From the cell containing the given text, extract its center point as (X, Y) coordinate. 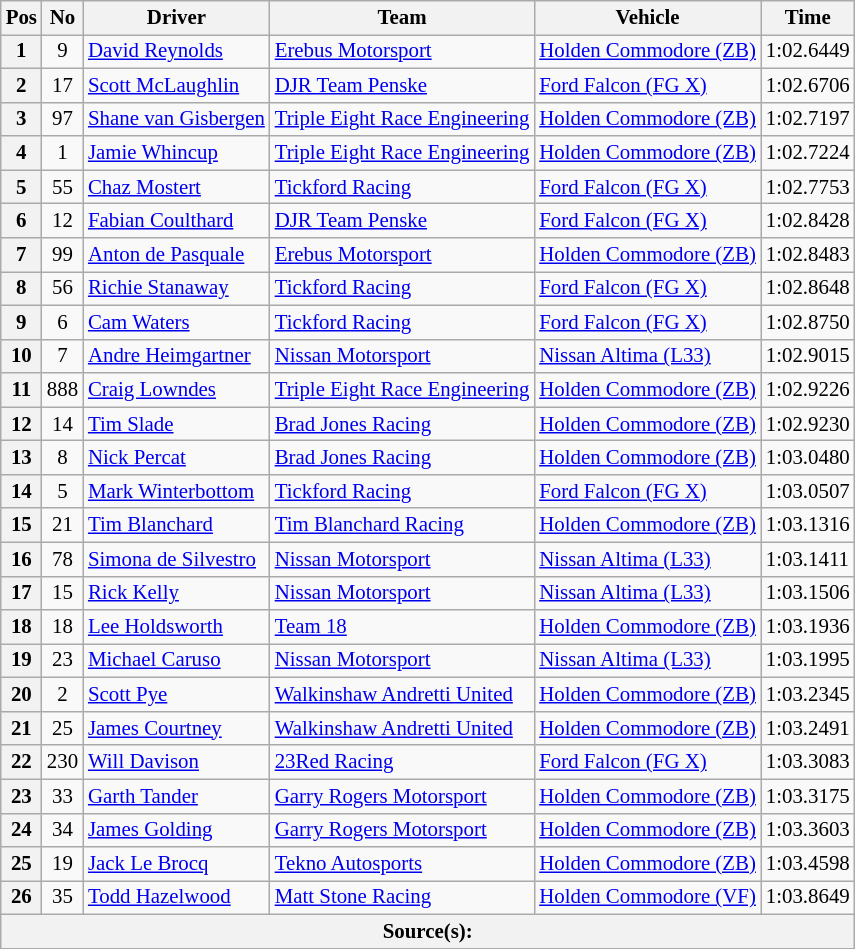
1:02.7197 (808, 119)
Garth Tander (176, 796)
24 (22, 830)
Craig Lowndes (176, 390)
33 (62, 796)
1:02.9015 (808, 356)
26 (22, 898)
Holden Commodore (VF) (648, 898)
James Golding (176, 830)
Pos (22, 18)
1:02.8483 (808, 255)
Scott McLaughlin (176, 85)
1:02.8750 (808, 322)
Richie Stanaway (176, 288)
1:03.1316 (808, 525)
35 (62, 898)
1:03.3175 (808, 796)
Scott Pye (176, 695)
Todd Hazelwood (176, 898)
1:03.8649 (808, 898)
78 (62, 559)
1:02.7224 (808, 153)
10 (22, 356)
Shane van Gisbergen (176, 119)
1:02.6706 (808, 85)
Cam Waters (176, 322)
97 (62, 119)
1:03.1506 (808, 593)
34 (62, 830)
1:02.9230 (808, 424)
Tim Blanchard Racing (402, 525)
4 (22, 153)
Will Davison (176, 762)
1:03.2345 (808, 695)
1:03.3603 (808, 830)
Tim Blanchard (176, 525)
1:03.0507 (808, 491)
16 (22, 559)
Team 18 (402, 627)
1:02.6449 (808, 51)
1:03.4598 (808, 864)
Lee Holdsworth (176, 627)
1:03.0480 (808, 458)
20 (22, 695)
Michael Caruso (176, 661)
3 (22, 119)
Tekno Autosports (402, 864)
1:03.1936 (808, 627)
Time (808, 18)
Andre Heimgartner (176, 356)
David Reynolds (176, 51)
Source(s): (428, 931)
Jack Le Brocq (176, 864)
55 (62, 187)
Jamie Whincup (176, 153)
Team (402, 18)
James Courtney (176, 728)
1:03.1411 (808, 559)
1:02.7753 (808, 187)
Mark Winterbottom (176, 491)
1:02.9226 (808, 390)
1:02.8648 (808, 288)
Tim Slade (176, 424)
1:03.2491 (808, 728)
23Red Racing (402, 762)
Fabian Coulthard (176, 221)
Rick Kelly (176, 593)
22 (22, 762)
Chaz Mostert (176, 187)
Vehicle (648, 18)
1:02.8428 (808, 221)
230 (62, 762)
No (62, 18)
Nick Percat (176, 458)
1:03.3083 (808, 762)
56 (62, 288)
888 (62, 390)
1:03.1995 (808, 661)
Matt Stone Racing (402, 898)
Simona de Silvestro (176, 559)
Driver (176, 18)
99 (62, 255)
11 (22, 390)
13 (22, 458)
Anton de Pasquale (176, 255)
